Identify which cell holds the provided text, then report its [X, Y] central coordinate. 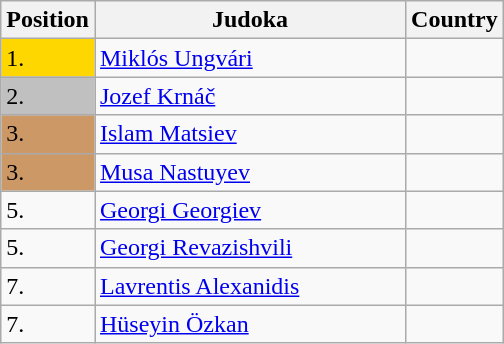
1. [48, 58]
Musa Nastuyev [250, 172]
Judoka [250, 20]
Georgi Georgiev [250, 210]
Miklós Ungvári [250, 58]
Jozef Krnáč [250, 96]
Islam Matsiev [250, 134]
Country [455, 20]
Lavrentis Alexanidis [250, 286]
Hüseyin Özkan [250, 324]
Georgi Revazishvili [250, 248]
Position [48, 20]
2. [48, 96]
